Identify which cell holds the provided text, then report its (X, Y) central coordinate. 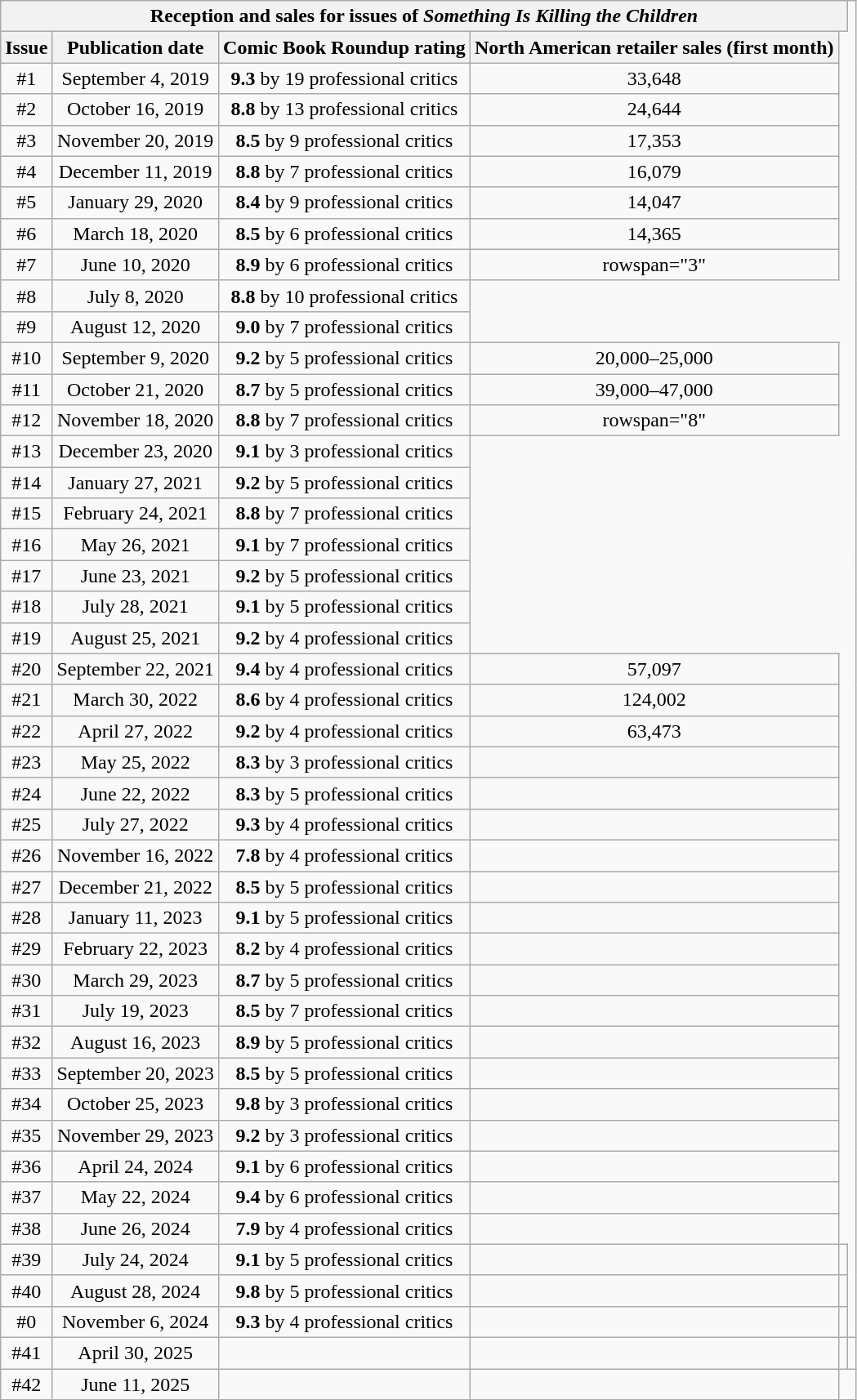
33,648 (654, 78)
April 24, 2024 (136, 1166)
#6 (26, 234)
9.8 by 3 professional critics (345, 1104)
November 6, 2024 (136, 1322)
#18 (26, 607)
#4 (26, 172)
April 27, 2022 (136, 731)
#34 (26, 1104)
#11 (26, 390)
#42 (26, 1384)
June 22, 2022 (136, 793)
14,047 (654, 203)
rowspan="8" (654, 421)
24,644 (654, 109)
June 23, 2021 (136, 576)
#20 (26, 669)
#31 (26, 1011)
September 4, 2019 (136, 78)
8.2 by 4 professional critics (345, 949)
8.3 by 5 professional critics (345, 793)
#38 (26, 1228)
7.8 by 4 professional critics (345, 855)
#14 (26, 483)
March 29, 2023 (136, 980)
#16 (26, 545)
August 28, 2024 (136, 1291)
#5 (26, 203)
North American retailer sales (first month) (654, 47)
#12 (26, 421)
September 20, 2023 (136, 1073)
#36 (26, 1166)
July 8, 2020 (136, 296)
#37 (26, 1197)
August 12, 2020 (136, 327)
November 16, 2022 (136, 855)
#8 (26, 296)
16,079 (654, 172)
#29 (26, 949)
May 22, 2024 (136, 1197)
9.3 by 19 professional critics (345, 78)
rowspan="3" (654, 265)
#19 (26, 638)
Publication date (136, 47)
8.9 by 6 professional critics (345, 265)
#41 (26, 1353)
April 30, 2025 (136, 1353)
September 22, 2021 (136, 669)
#22 (26, 731)
#33 (26, 1073)
July 19, 2023 (136, 1011)
8.8 by 10 professional critics (345, 296)
124,002 (654, 700)
#23 (26, 762)
#0 (26, 1322)
8.8 by 13 professional critics (345, 109)
February 22, 2023 (136, 949)
Comic Book Roundup rating (345, 47)
November 20, 2019 (136, 140)
October 25, 2023 (136, 1104)
#25 (26, 824)
May 26, 2021 (136, 545)
39,000–47,000 (654, 390)
Reception and sales for issues of Something Is Killing the Children (424, 16)
#3 (26, 140)
#15 (26, 514)
#32 (26, 1042)
9.2 by 3 professional critics (345, 1135)
#27 (26, 886)
#1 (26, 78)
8.5 by 6 professional critics (345, 234)
December 21, 2022 (136, 886)
8.3 by 3 professional critics (345, 762)
July 27, 2022 (136, 824)
January 27, 2021 (136, 483)
December 11, 2019 (136, 172)
August 25, 2021 (136, 638)
June 11, 2025 (136, 1384)
8.6 by 4 professional critics (345, 700)
14,365 (654, 234)
Issue (26, 47)
#40 (26, 1291)
#2 (26, 109)
#28 (26, 918)
February 24, 2021 (136, 514)
November 29, 2023 (136, 1135)
17,353 (654, 140)
#26 (26, 855)
#13 (26, 452)
#10 (26, 358)
57,097 (654, 669)
9.1 by 3 professional critics (345, 452)
8.4 by 9 professional critics (345, 203)
#35 (26, 1135)
December 23, 2020 (136, 452)
March 30, 2022 (136, 700)
9.0 by 7 professional critics (345, 327)
9.4 by 6 professional critics (345, 1197)
9.4 by 4 professional critics (345, 669)
9.8 by 5 professional critics (345, 1291)
October 21, 2020 (136, 390)
October 16, 2019 (136, 109)
9.1 by 7 professional critics (345, 545)
May 25, 2022 (136, 762)
June 26, 2024 (136, 1228)
June 10, 2020 (136, 265)
July 28, 2021 (136, 607)
November 18, 2020 (136, 421)
#30 (26, 980)
September 9, 2020 (136, 358)
#17 (26, 576)
#21 (26, 700)
8.5 by 9 professional critics (345, 140)
7.9 by 4 professional critics (345, 1228)
9.1 by 6 professional critics (345, 1166)
63,473 (654, 731)
#7 (26, 265)
20,000–25,000 (654, 358)
8.9 by 5 professional critics (345, 1042)
January 29, 2020 (136, 203)
#24 (26, 793)
August 16, 2023 (136, 1042)
#9 (26, 327)
January 11, 2023 (136, 918)
#39 (26, 1260)
July 24, 2024 (136, 1260)
8.5 by 7 professional critics (345, 1011)
March 18, 2020 (136, 234)
